From the cell containing the given text, extract its center point as (x, y) coordinate. 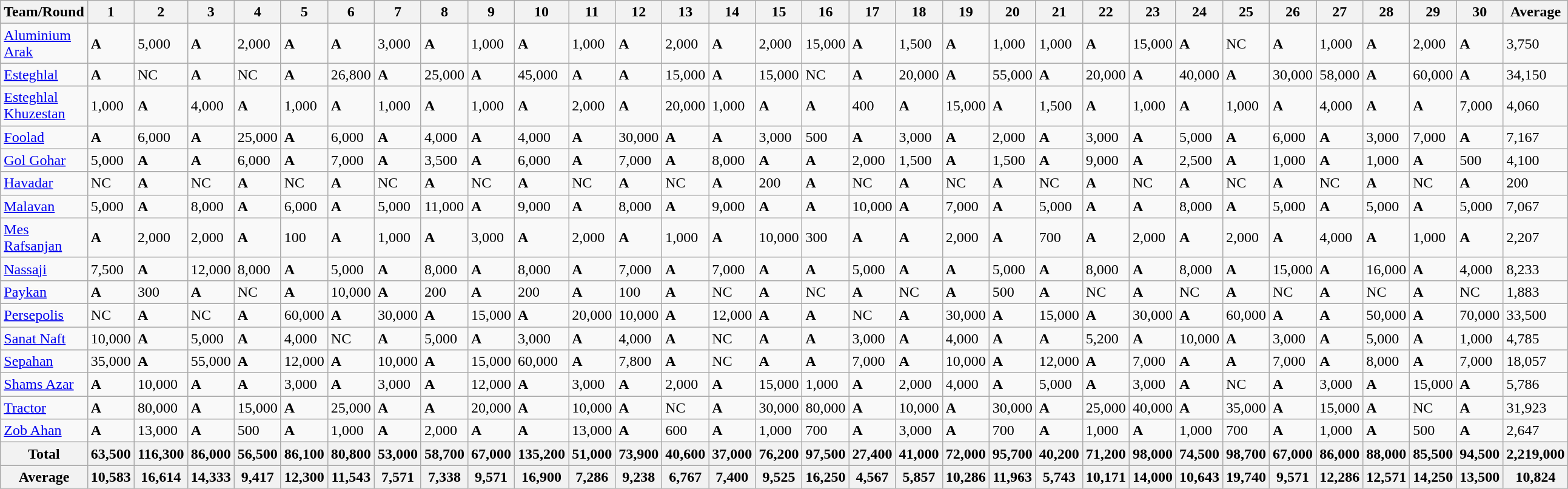
13,500 (1479, 477)
24 (1199, 12)
50,000 (1386, 315)
Gol Gohar (44, 160)
10,824 (1535, 477)
18,057 (1535, 362)
37,000 (732, 454)
31,923 (1535, 408)
11 (592, 12)
56,500 (257, 454)
12,300 (304, 477)
58,000 (1340, 75)
58,700 (444, 454)
16,250 (826, 477)
76,200 (779, 454)
400 (872, 106)
Malavan (44, 206)
2,219,000 (1535, 454)
2,207 (1535, 238)
9,238 (639, 477)
7,400 (732, 477)
5,743 (1059, 477)
10,583 (110, 477)
22 (1106, 12)
7,286 (592, 477)
4 (257, 12)
70,000 (1479, 315)
8 (444, 12)
72,000 (965, 454)
4,785 (1535, 338)
Sanat Naft (44, 338)
11,963 (1013, 477)
80,800 (350, 454)
98,000 (1152, 454)
73,900 (639, 454)
41,000 (919, 454)
7,800 (639, 362)
26 (1293, 12)
26,800 (350, 75)
45,000 (542, 75)
11,543 (350, 477)
53,000 (398, 454)
7,167 (1535, 137)
5,786 (1535, 385)
1,883 (1535, 292)
7,067 (1535, 206)
6,767 (685, 477)
11,000 (444, 206)
10,643 (1199, 477)
4,567 (872, 477)
10 (542, 12)
Persepolis (44, 315)
14 (732, 12)
13 (685, 12)
Nassaji (44, 269)
3,750 (1535, 44)
2 (161, 12)
Esteghlal (44, 75)
16,000 (1386, 269)
Zob Ahan (44, 431)
7,571 (398, 477)
5,200 (1106, 338)
18 (919, 12)
6 (350, 12)
74,500 (1199, 454)
88,000 (1386, 454)
1 (110, 12)
40,200 (1059, 454)
Havadar (44, 183)
14,333 (211, 477)
12,571 (1386, 477)
12 (639, 12)
Paykan (44, 292)
Team/Round (44, 12)
7,500 (110, 269)
12,286 (1340, 477)
Total (44, 454)
Sepahan (44, 362)
Mes Rafsanjan (44, 238)
27,400 (872, 454)
4,100 (1535, 160)
2,647 (1535, 431)
135,200 (542, 454)
86,100 (304, 454)
27 (1340, 12)
40,600 (685, 454)
Esteghlal Khuzestan (44, 106)
63,500 (110, 454)
7,338 (444, 477)
28 (1386, 12)
71,200 (1106, 454)
30 (1479, 12)
95,700 (1013, 454)
Tractor (44, 408)
85,500 (1433, 454)
16,614 (161, 477)
10,286 (965, 477)
98,700 (1245, 454)
97,500 (826, 454)
20 (1013, 12)
3 (211, 12)
16,900 (542, 477)
25 (1245, 12)
21 (1059, 12)
51,000 (592, 454)
94,500 (1479, 454)
14,250 (1433, 477)
4,060 (1535, 106)
5,857 (919, 477)
7 (398, 12)
Foolad (44, 137)
3,500 (444, 160)
600 (685, 431)
9 (491, 12)
2,500 (1199, 160)
14,000 (1152, 477)
19 (965, 12)
8,233 (1535, 269)
23 (1152, 12)
9,525 (779, 477)
9,417 (257, 477)
Aluminium Arak (44, 44)
29 (1433, 12)
33,500 (1535, 315)
10,171 (1106, 477)
Shams Azar (44, 385)
34,150 (1535, 75)
15 (779, 12)
16 (826, 12)
17 (872, 12)
19,740 (1245, 477)
5 (304, 12)
116,300 (161, 454)
